Find where the given text appears and provide that cell's center as (X, Y) coordinate. 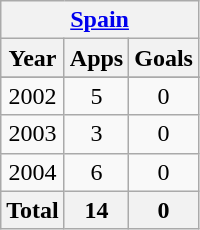
2003 (33, 134)
3 (96, 134)
5 (96, 96)
Spain (100, 20)
2004 (33, 172)
Goals (164, 58)
Apps (96, 58)
Year (33, 58)
14 (96, 210)
2002 (33, 96)
6 (96, 172)
Total (33, 210)
